Output the [x, y] coordinate of the center of the cell containing the given text.  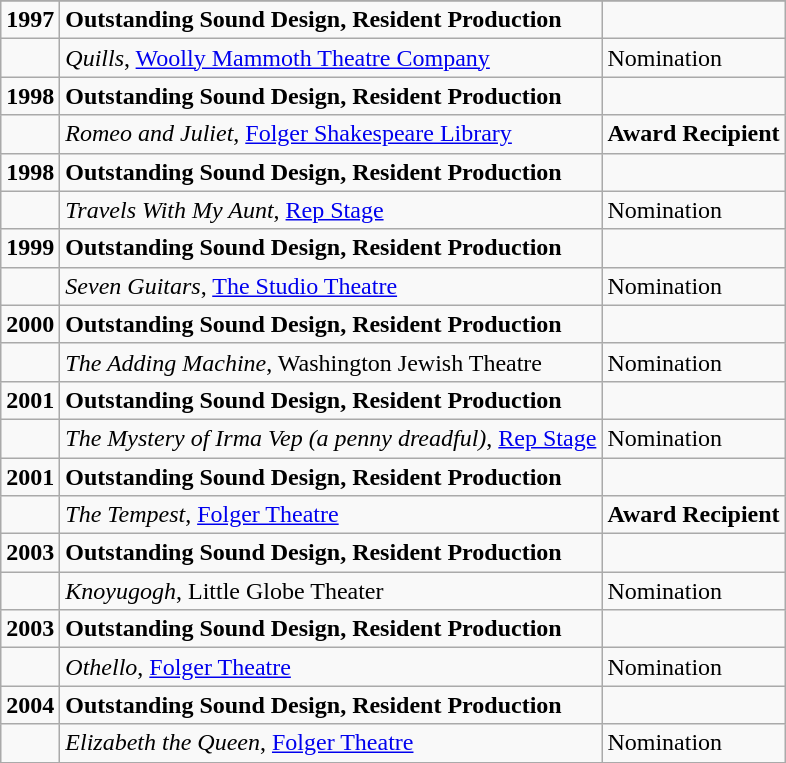
1999 [30, 248]
Romeo and Juliet, Folger Shakespeare Library [331, 134]
Travels With My Aunt, Rep Stage [331, 210]
The Tempest, Folger Theatre [331, 515]
1997 [30, 20]
2000 [30, 324]
Seven Guitars, The Studio Theatre [331, 286]
2004 [30, 705]
Knoyugogh, Little Globe Theater [331, 591]
The Adding Machine, Washington Jewish Theatre [331, 362]
Othello, Folger Theatre [331, 667]
Elizabeth the Queen, Folger Theatre [331, 743]
The Mystery of Irma Vep (a penny dreadful), Rep Stage [331, 438]
Quills, Woolly Mammoth Theatre Company [331, 58]
